Locate the cell with the specified text and output its [X, Y] center coordinate. 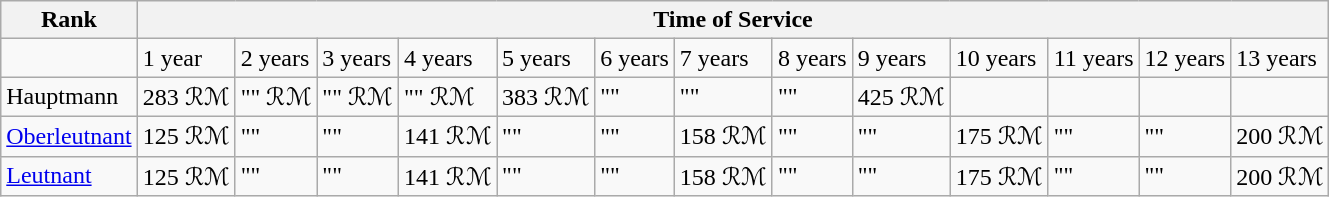
6 years [635, 58]
10 years [999, 58]
Leutnant [69, 176]
12 years [1185, 58]
8 years [812, 58]
11 years [1094, 58]
283 ℛℳ [186, 97]
Oberleutnant [69, 136]
13 years [1280, 58]
425 ℛℳ [901, 97]
Hauptmann [69, 97]
9 years [901, 58]
Time of Service [733, 20]
3 years [358, 58]
1 year [186, 58]
7 years [723, 58]
4 years [447, 58]
Rank [69, 20]
2 years [276, 58]
383 ℛℳ [546, 97]
5 years [546, 58]
